Scan for the cell matching the given text and deliver its (x, y) coordinate at center. 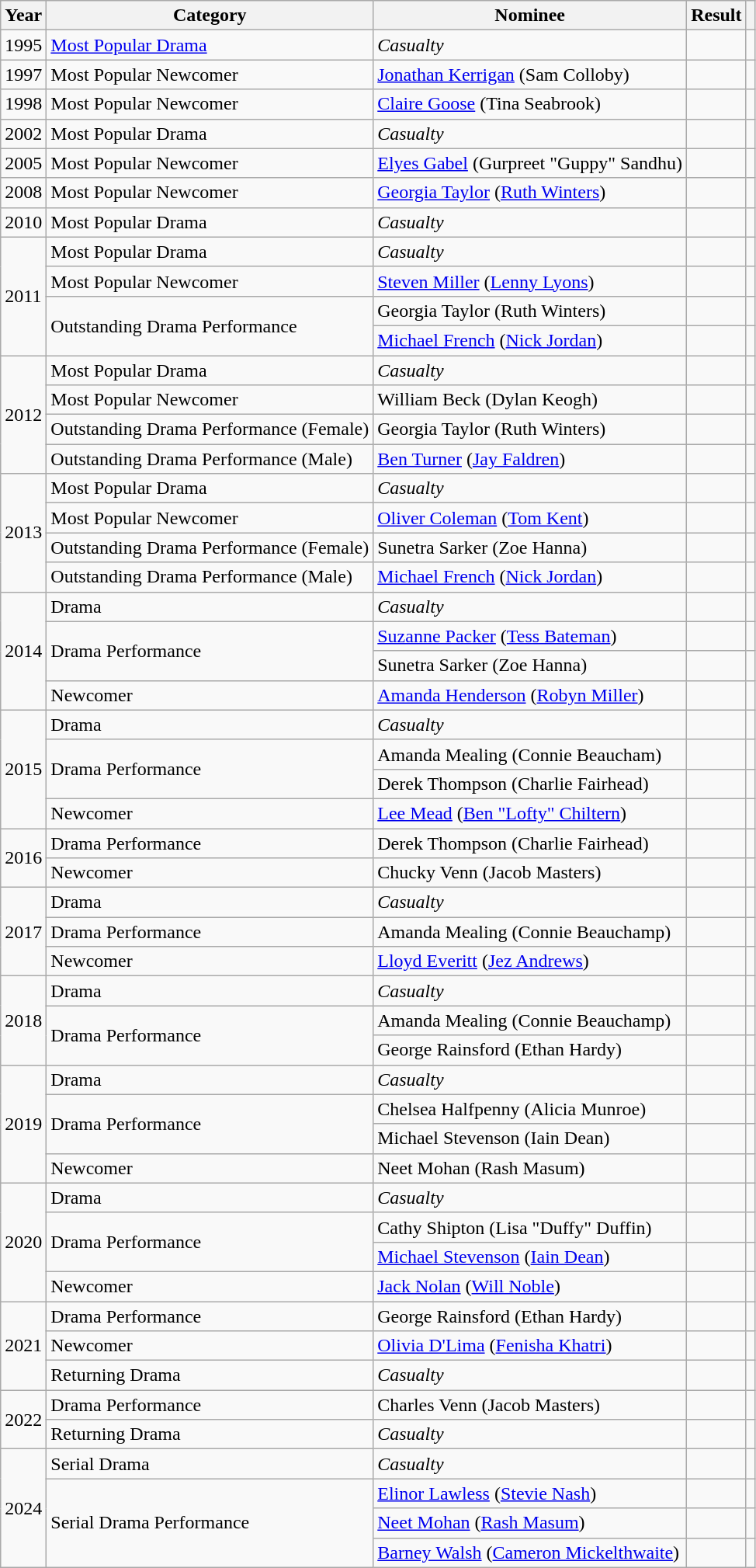
Charles Venn (Jacob Masters) (530, 1405)
2002 (23, 134)
Serial Drama Performance (210, 1523)
2012 (23, 415)
Elyes Gabel (Gurpreet "Guppy" Sandhu) (530, 163)
2019 (23, 1124)
1998 (23, 104)
2021 (23, 1346)
2022 (23, 1420)
2014 (23, 651)
Chelsea Halfpenny (Alicia Munroe) (530, 1109)
2010 (23, 222)
Olivia D'Lima (Fenisha Khatri) (530, 1346)
1997 (23, 75)
Year (23, 16)
Nominee (530, 16)
2015 (23, 769)
Serial Drama (210, 1464)
Steven Miller (Lenny Lyons) (530, 281)
2013 (23, 533)
2018 (23, 1020)
Cathy Shipton (Lisa "Duffy" Duffin) (530, 1227)
2020 (23, 1242)
Barney Walsh (Cameron Mickelthwaite) (530, 1552)
2017 (23, 932)
Jonathan Kerrigan (Sam Colloby) (530, 75)
Jack Nolan (Will Noble) (530, 1286)
1995 (23, 45)
Ben Turner (Jay Faldren) (530, 459)
Oliver Coleman (Tom Kent) (530, 518)
2005 (23, 163)
Claire Goose (Tina Seabrook) (530, 104)
Amanda Mealing (Connie Beaucham) (530, 754)
Category (210, 16)
2008 (23, 193)
Result (716, 16)
2016 (23, 857)
Outstanding Drama Performance (210, 325)
Chucky Venn (Jacob Masters) (530, 873)
Lee Mead (Ben "Lofty" Chiltern) (530, 813)
2011 (23, 296)
Suzanne Packer (Tess Bateman) (530, 636)
William Beck (Dylan Keogh) (530, 400)
2024 (23, 1508)
Amanda Henderson (Robyn Miller) (530, 695)
Lloyd Everitt (Jez Andrews) (530, 961)
Elinor Lawless (Stevie Nash) (530, 1493)
